Identify which cell holds the provided text, then report its [x, y] central coordinate. 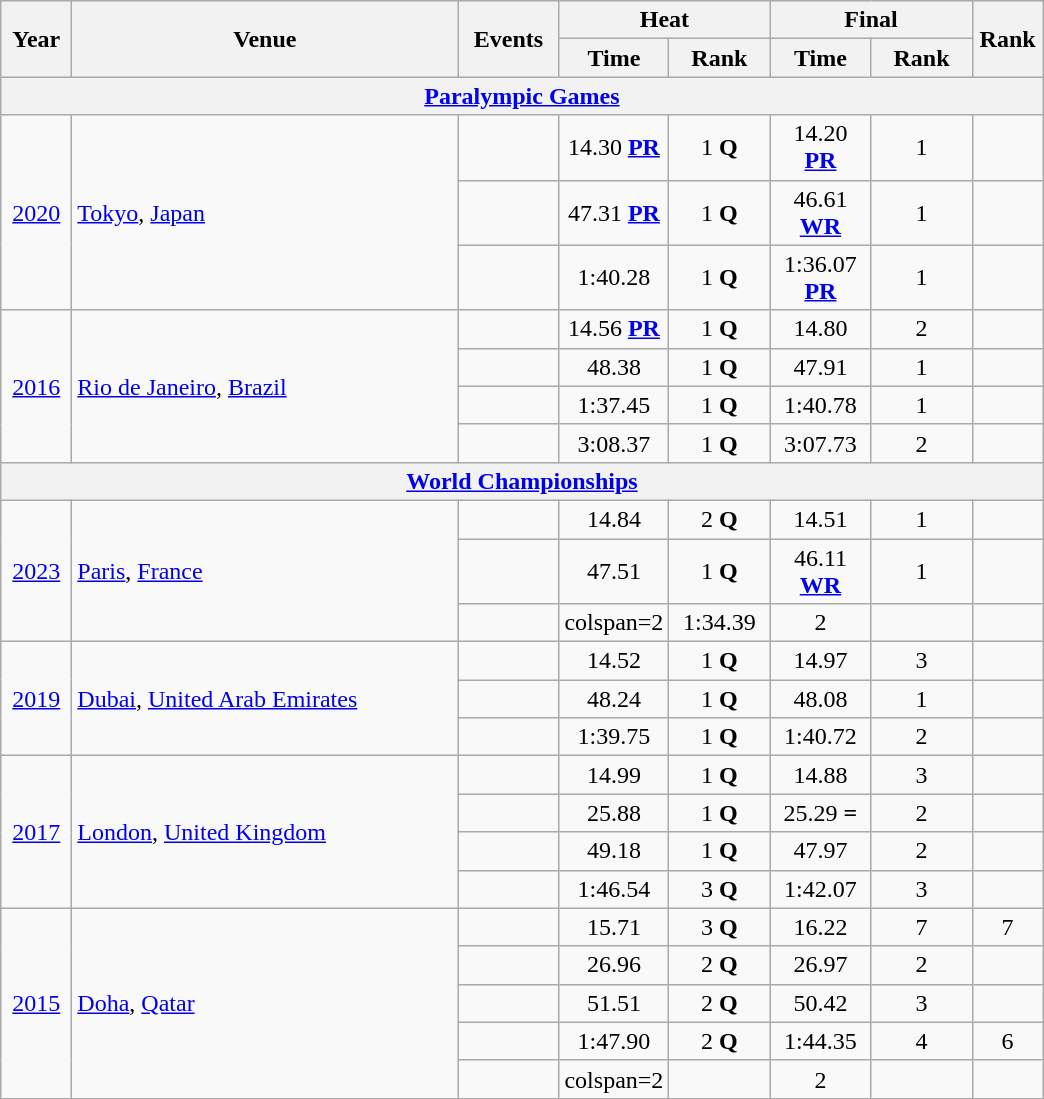
49.18 [614, 851]
15.71 [614, 927]
London, United Kingdom [265, 832]
47.31 PR [614, 212]
2017 [36, 832]
2015 [36, 1003]
Events [508, 39]
Paralympic Games [522, 96]
World Championships [522, 481]
50.42 [820, 1003]
26.96 [614, 965]
1:34.39 [720, 623]
Venue [265, 39]
47.51 [614, 570]
46.61 WR [820, 212]
14.88 [820, 775]
6 [1008, 1041]
3:07.73 [820, 443]
1:39.75 [614, 737]
Dubai, United Arab Emirates [265, 699]
51.51 [614, 1003]
2023 [36, 570]
14.20 PR [820, 148]
1:42.07 [820, 889]
14.97 [820, 661]
25.29 = [820, 813]
14.84 [614, 519]
Doha, Qatar [265, 1003]
48.38 [614, 367]
48.08 [820, 699]
1:40.72 [820, 737]
1:37.45 [614, 405]
26.97 [820, 965]
1:46.54 [614, 889]
1:36.07 PR [820, 278]
Paris, France [265, 570]
3:08.37 [614, 443]
14.56 PR [614, 329]
Final [871, 20]
4 [922, 1041]
48.24 [614, 699]
47.97 [820, 851]
1:40.28 [614, 278]
14.80 [820, 329]
47.91 [820, 367]
1:47.90 [614, 1041]
2016 [36, 386]
14.52 [614, 661]
14.99 [614, 775]
14.30 PR [614, 148]
25.88 [614, 813]
Tokyo, Japan [265, 212]
Year [36, 39]
Rio de Janeiro, Brazil [265, 386]
Heat [664, 20]
14.51 [820, 519]
2019 [36, 699]
2020 [36, 212]
16.22 [820, 927]
1:40.78 [820, 405]
46.11 WR [820, 570]
1:44.35 [820, 1041]
